Pinpoint the cell where the given text exists, returning its (x, y) midpoint coordinate. 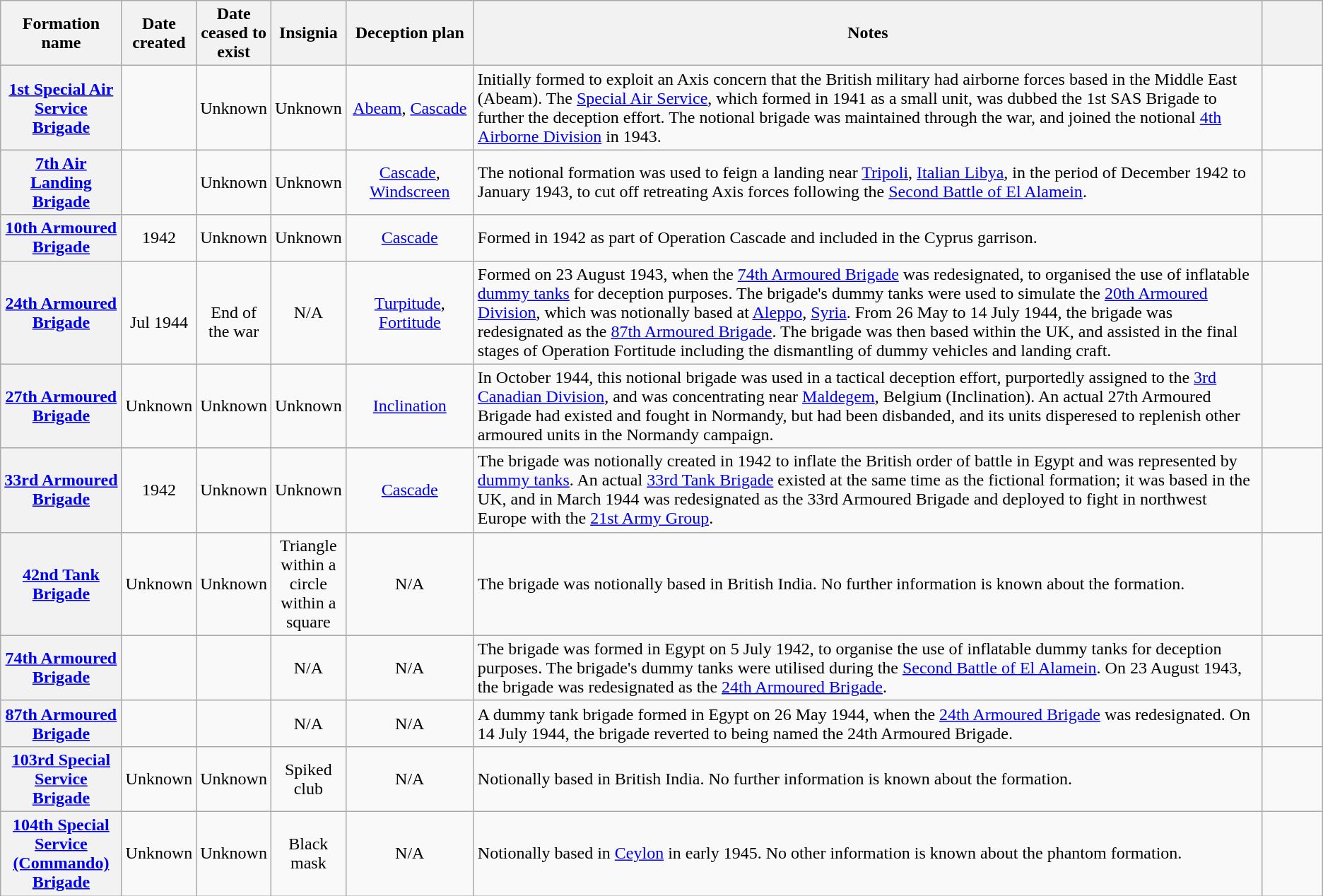
Turpitude, Fortitude (410, 312)
42nd Tank Brigade (61, 584)
104th Special Service (Commando) Brigade (61, 854)
Notes (868, 33)
103rd Special Service Brigade (61, 779)
Formation name (61, 33)
Formed in 1942 as part of Operation Cascade and included in the Cyprus garrison. (868, 237)
Abeam, Cascade (410, 107)
33rd Armoured Brigade (61, 490)
1st Special Air Service Brigade (61, 107)
87th Armoured Brigade (61, 724)
74th Armoured Brigade (61, 668)
Date created (159, 33)
Date ceased to exist (234, 33)
Black mask (308, 854)
10th Armoured Brigade (61, 237)
Insignia (308, 33)
7th Air Landing Brigade (61, 182)
27th Armoured Brigade (61, 406)
Notionally based in Ceylon in early 1945. No other information is known about the phantom formation. (868, 854)
24th Armoured Brigade (61, 312)
Spiked club (308, 779)
Jul 1944 (159, 312)
Triangle within a circle within a square (308, 584)
The brigade was notionally based in British India. No further information is known about the formation. (868, 584)
Cascade, Windscreen (410, 182)
Notionally based in British India. No further information is known about the formation. (868, 779)
Inclination (410, 406)
End of the war (234, 312)
Deception plan (410, 33)
